From the cell containing the given text, extract its center point as [X, Y] coordinate. 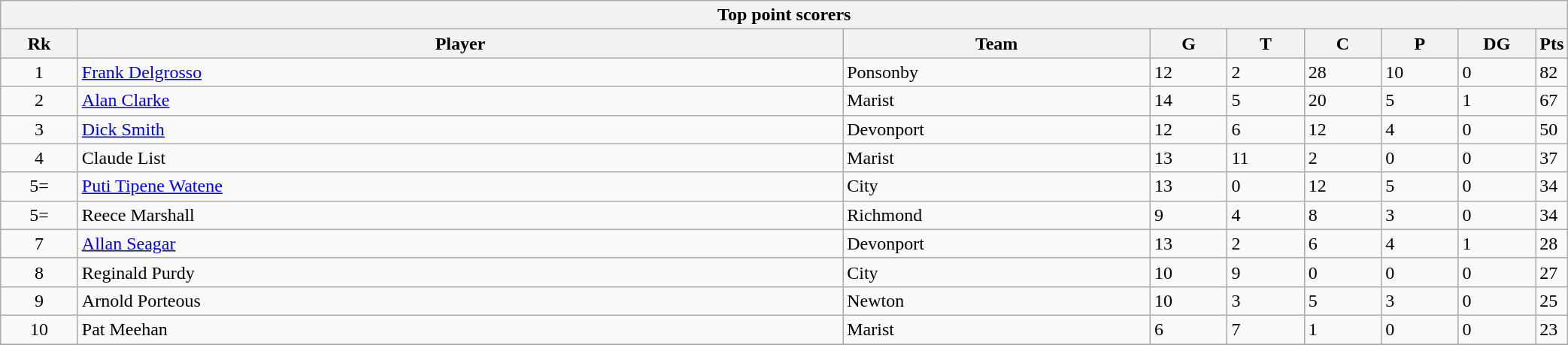
Frank Delgrosso [460, 72]
27 [1552, 272]
Alan Clarke [460, 101]
11 [1266, 158]
20 [1342, 101]
23 [1552, 329]
Dick Smith [460, 129]
Top point scorers [784, 15]
Ponsonby [997, 72]
C [1342, 44]
Player [460, 44]
Newton [997, 301]
67 [1552, 101]
Richmond [997, 215]
25 [1552, 301]
37 [1552, 158]
Allan Seagar [460, 244]
14 [1189, 101]
T [1266, 44]
Reginald Purdy [460, 272]
Pts [1552, 44]
82 [1552, 72]
50 [1552, 129]
G [1189, 44]
Reece Marshall [460, 215]
Team [997, 44]
Claude List [460, 158]
P [1420, 44]
Pat Meehan [460, 329]
DG [1497, 44]
Puti Tipene Watene [460, 186]
Arnold Porteous [460, 301]
Rk [39, 44]
